For the text-containing cell, return its midpoint in [X, Y] coordinate format. 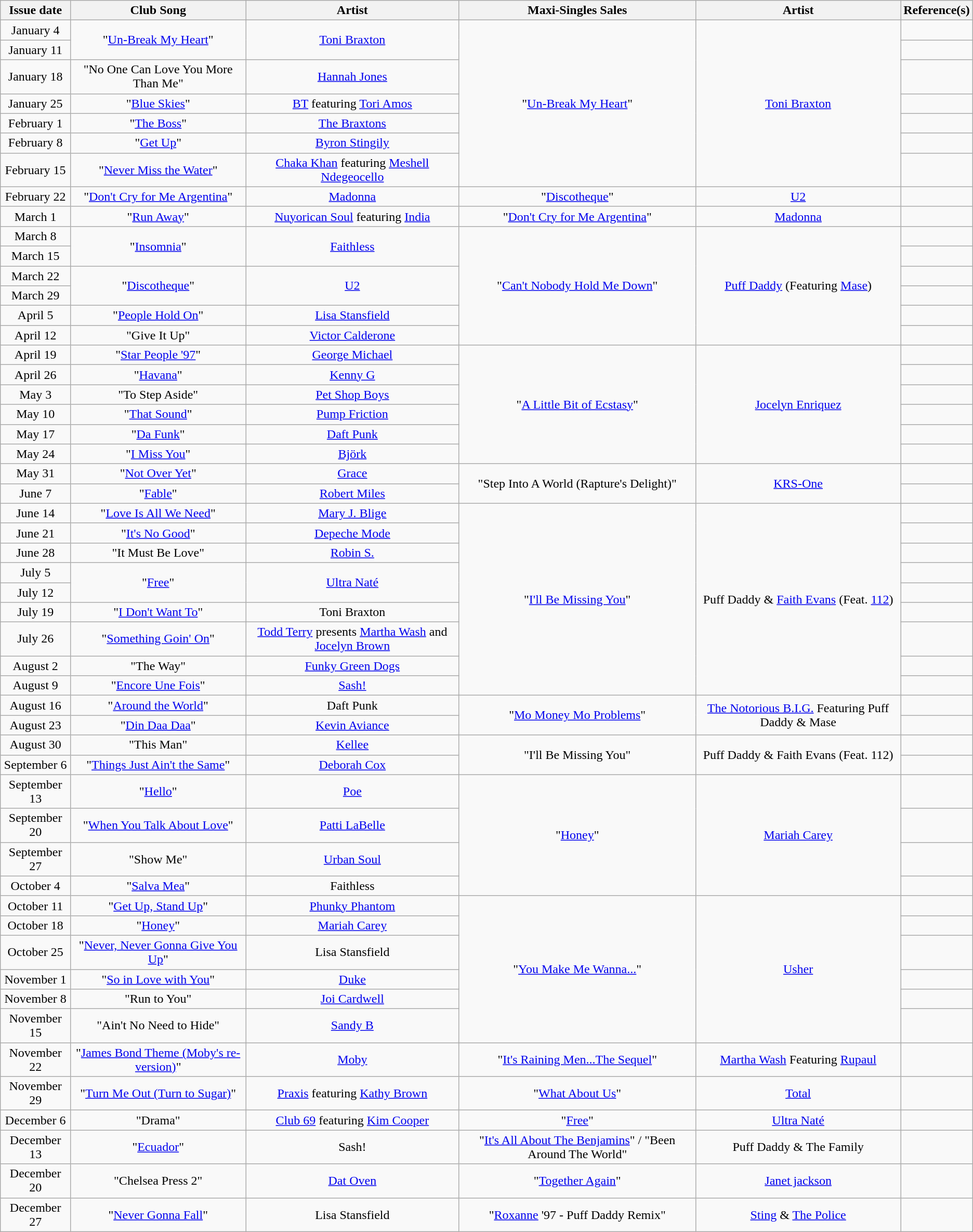
"Ain't No Need to Hide" [158, 1026]
"Da Funk" [158, 434]
May 3 [35, 395]
Poe [352, 791]
March 29 [35, 296]
March 1 [35, 216]
"It's No Good" [158, 533]
August 30 [35, 745]
May 31 [35, 474]
"You Make Me Wanna..." [577, 969]
April 12 [35, 335]
January 4 [35, 30]
KRS-One [798, 483]
Depeche Mode [352, 533]
"Never, Never Gonna Give You Up" [158, 952]
Kenny G [352, 375]
December 27 [35, 1214]
"Hello" [158, 791]
Puff Daddy & The Family [798, 1147]
"Blue Skies" [158, 103]
May 24 [35, 454]
"Never Gonna Fall" [158, 1214]
"Love Is All We Need" [158, 513]
Issue date [35, 10]
Phunky Phantom [352, 906]
"Turn Me Out (Turn to Sugar)" [158, 1094]
October 4 [35, 886]
"What About Us" [577, 1094]
"A Little Bit of Ecstasy" [577, 404]
"Drama" [158, 1120]
Kevin Aviance [352, 725]
Dat Oven [352, 1181]
March 15 [35, 256]
"Step Into A World (Rapture's Delight)" [577, 483]
Maxi-Singles Sales [577, 10]
Pump Friction [352, 414]
"Give It Up" [158, 335]
July 26 [35, 639]
August 16 [35, 705]
April 26 [35, 375]
December 20 [35, 1181]
"Mo Money Mo Problems" [577, 715]
"Roxanne '97 - Puff Daddy Remix" [577, 1214]
The Notorious B.I.G. Featuring Puff Daddy & Mase [798, 715]
November 29 [35, 1094]
June 14 [35, 513]
January 25 [35, 103]
Urban Soul [352, 859]
Club Song [158, 10]
Praxis featuring Kathy Brown [352, 1094]
Joi Cardwell [352, 999]
"I Don't Want To" [158, 612]
August 23 [35, 725]
"Star People '97" [158, 355]
Patti LaBelle [352, 825]
"I Miss You" [158, 454]
July 12 [35, 592]
"Can't Nobody Hold Me Down" [577, 285]
"Together Again" [577, 1181]
"Get Up, Stand Up" [158, 906]
"Run Away" [158, 216]
"People Hold On" [158, 316]
November 1 [35, 979]
December 6 [35, 1120]
Grace [352, 474]
"The Boss" [158, 123]
Duke [352, 979]
February 15 [35, 169]
February 22 [35, 196]
"No One Can Love You More Than Me" [158, 77]
"The Way" [158, 666]
September 20 [35, 825]
"Ecuador" [158, 1147]
"When You Talk About Love" [158, 825]
"That Sound" [158, 414]
Deborah Cox [352, 765]
"Something Goin' On" [158, 639]
"Never Miss the Water" [158, 169]
"It Must Be Love" [158, 553]
"Get Up" [158, 143]
Funky Green Dogs [352, 666]
Björk [352, 454]
Reference(s) [937, 10]
March 22 [35, 276]
"Run to You" [158, 999]
September 6 [35, 765]
Chaka Khan featuring Meshell Ndegeocello [352, 169]
September 13 [35, 791]
"Chelsea Press 2" [158, 1181]
November 15 [35, 1026]
May 17 [35, 434]
Jocelyn Enriquez [798, 404]
January 18 [35, 77]
November 22 [35, 1059]
Hannah Jones [352, 77]
"Fable" [158, 493]
"Din Daa Daa" [158, 725]
October 11 [35, 906]
Byron Stingily [352, 143]
"Not Over Yet" [158, 474]
Robin S. [352, 553]
"Show Me" [158, 859]
April 5 [35, 316]
Robert Miles [352, 493]
"Salva Mea" [158, 886]
June 28 [35, 553]
February 1 [35, 123]
"Around the World" [158, 705]
"It's Raining Men...The Sequel" [577, 1059]
January 11 [35, 50]
Todd Terry presents Martha Wash and Jocelyn Brown [352, 639]
Victor Calderone [352, 335]
The Braxtons [352, 123]
February 8 [35, 143]
"James Bond Theme (Moby's re-version)" [158, 1059]
December 13 [35, 1147]
November 8 [35, 999]
Nuyorican Soul featuring India [352, 216]
Pet Shop Boys [352, 395]
July 5 [35, 572]
"It's All About The Benjamins" / "Been Around The World" [577, 1147]
Total [798, 1094]
July 19 [35, 612]
October 18 [35, 925]
April 19 [35, 355]
"This Man" [158, 745]
"Encore Une Fois" [158, 686]
"Things Just Ain't the Same" [158, 765]
August 2 [35, 666]
Puff Daddy (Featuring Mase) [798, 285]
May 10 [35, 414]
Sting & The Police [798, 1214]
Sandy B [352, 1026]
Mary J. Blige [352, 513]
Janet jackson [798, 1181]
Kellee [352, 745]
March 8 [35, 236]
"Insomnia" [158, 246]
June 21 [35, 533]
September 27 [35, 859]
Club 69 featuring Kim Cooper [352, 1120]
Usher [798, 969]
"To Step Aside" [158, 395]
Martha Wash Featuring Rupaul [798, 1059]
June 7 [35, 493]
October 25 [35, 952]
Moby [352, 1059]
"So in Love with You" [158, 979]
"Havana" [158, 375]
BT featuring Tori Amos [352, 103]
George Michael [352, 355]
August 9 [35, 686]
